From the cell containing the given text, extract its center point as (X, Y) coordinate. 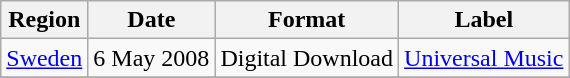
Sweden (44, 58)
Region (44, 20)
Digital Download (307, 58)
Format (307, 20)
Universal Music (484, 58)
6 May 2008 (152, 58)
Label (484, 20)
Date (152, 20)
